Return the (x, y) coordinate for the center point of the cell that contains the specified text.  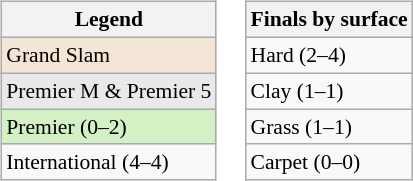
Finals by surface (328, 20)
International (4–4) (108, 162)
Grand Slam (108, 55)
Legend (108, 20)
Premier (0–2) (108, 127)
Carpet (0–0) (328, 162)
Clay (1–1) (328, 91)
Premier M & Premier 5 (108, 91)
Hard (2–4) (328, 55)
Grass (1–1) (328, 127)
